Provide the (x, y) coordinate of the cell's center where the given text is located.  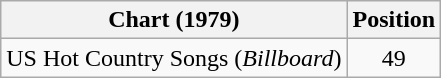
Chart (1979) (174, 20)
49 (394, 58)
Position (394, 20)
US Hot Country Songs (Billboard) (174, 58)
